Pinpoint the cell where the given text exists, returning its [X, Y] midpoint coordinate. 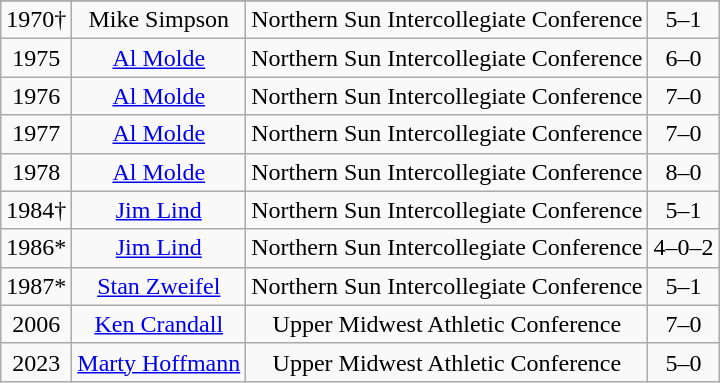
1977 [36, 134]
6–0 [684, 58]
1986* [36, 248]
8–0 [684, 172]
2006 [36, 324]
4–0–2 [684, 248]
1975 [36, 58]
1978 [36, 172]
Stan Zweifel [159, 286]
2023 [36, 362]
1976 [36, 96]
1984† [36, 210]
1970† [36, 20]
5–0 [684, 362]
1987* [36, 286]
Mike Simpson [159, 20]
Ken Crandall [159, 324]
Marty Hoffmann [159, 362]
